Return [X, Y] of the center of cell containing provided text 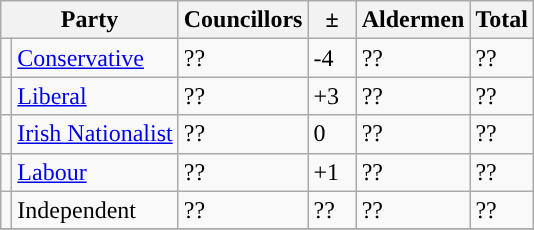
Irish Nationalist [95, 134]
+1 [332, 172]
Labour [95, 172]
Party [90, 20]
0 [332, 134]
± [332, 20]
+3 [332, 96]
Conservative [95, 58]
Independent [95, 210]
Liberal [95, 96]
Total [502, 20]
Councillors [243, 20]
-4 [332, 58]
Aldermen [413, 20]
